Output the [x, y] coordinate of the center of the cell containing the given text.  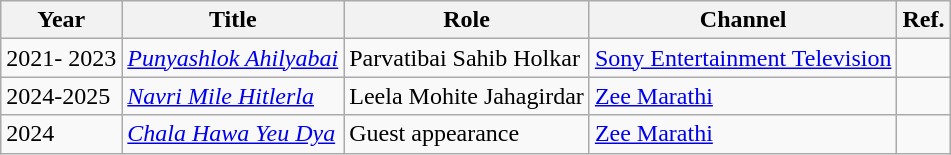
Parvatibai Sahib Holkar [467, 58]
Punyashlok Ahilyabai [233, 58]
Year [62, 20]
Navri Mile Hitlerla [233, 96]
Chala Hawa Yeu Dya [233, 134]
Ref. [924, 20]
Sony Entertainment Television [743, 58]
2024 [62, 134]
Guest appearance [467, 134]
2024-2025 [62, 96]
Role [467, 20]
Leela Mohite Jahagirdar [467, 96]
2021- 2023 [62, 58]
Title [233, 20]
Channel [743, 20]
